Return [X, Y] of the center of cell containing provided text 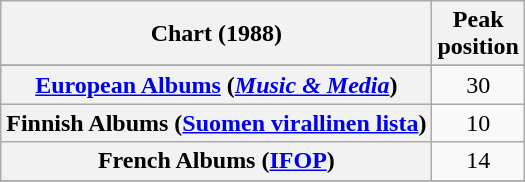
30 [478, 85]
French Albums (IFOP) [216, 161]
Finnish Albums (Suomen virallinen lista) [216, 123]
Peakposition [478, 34]
14 [478, 161]
10 [478, 123]
European Albums (Music & Media) [216, 85]
Chart (1988) [216, 34]
